Output the (x, y) coordinate of the center of the cell containing the given text.  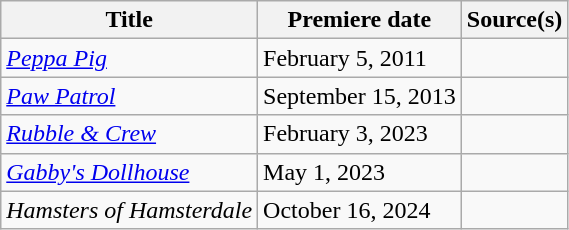
Paw Patrol (130, 96)
Peppa Pig (130, 58)
October 16, 2024 (360, 210)
Hamsters of Hamsterdale (130, 210)
February 3, 2023 (360, 134)
Title (130, 20)
Gabby's Dollhouse (130, 172)
February 5, 2011 (360, 58)
September 15, 2013 (360, 96)
Premiere date (360, 20)
Source(s) (514, 20)
May 1, 2023 (360, 172)
Rubble & Crew (130, 134)
